Detect which cell encompasses the target text, then output its [X, Y] center coordinate. 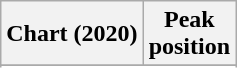
Chart (2020) [72, 34]
Peakposition [189, 34]
